Determine the (X, Y) coordinate at the center of the cell enclosing the given text.  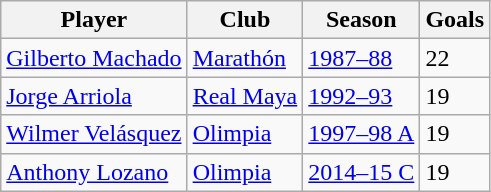
1987–88 (362, 58)
Anthony Lozano (94, 172)
Player (94, 20)
Club (245, 20)
Goals (455, 20)
22 (455, 58)
Jorge Arriola (94, 96)
Season (362, 20)
1992–93 (362, 96)
1997–98 A (362, 134)
Marathón (245, 58)
Wilmer Velásquez (94, 134)
2014–15 C (362, 172)
Real Maya (245, 96)
Gilberto Machado (94, 58)
